From the cell containing the given text, extract its center point as [x, y] coordinate. 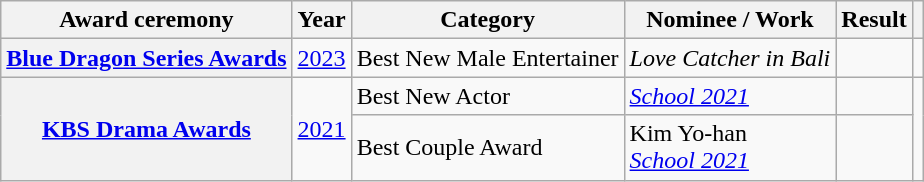
Category [488, 20]
Nominee / Work [730, 20]
School 2021 [730, 96]
2023 [322, 58]
Result [874, 20]
Year [322, 20]
Blue Dragon Series Awards [146, 58]
Kim Yo-han School 2021 [730, 148]
KBS Drama Awards [146, 128]
2021 [322, 128]
Love Catcher in Bali [730, 58]
Award ceremony [146, 20]
Best New Actor [488, 96]
Best Couple Award [488, 148]
Best New Male Entertainer [488, 58]
